From the cell containing the given text, extract its center point as [x, y] coordinate. 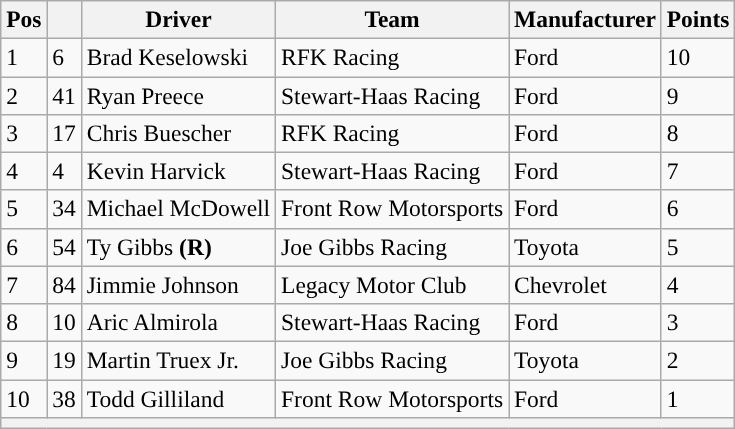
84 [64, 285]
Brad Keselowski [178, 57]
41 [64, 95]
Jimmie Johnson [178, 285]
Aric Almirola [178, 322]
Kevin Harvick [178, 171]
Todd Gilliland [178, 398]
Martin Truex Jr. [178, 360]
Legacy Motor Club [392, 285]
Points [698, 19]
Ryan Preece [178, 95]
17 [64, 133]
38 [64, 398]
Manufacturer [586, 19]
Chris Buescher [178, 133]
34 [64, 209]
19 [64, 360]
Michael McDowell [178, 209]
Pos [24, 19]
Chevrolet [586, 285]
54 [64, 247]
Ty Gibbs (R) [178, 247]
Driver [178, 19]
Team [392, 19]
